Capture the cell that displays the provided text and extract its [x, y] central coordinate. 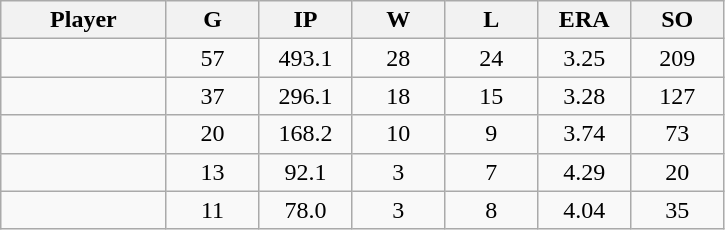
G [212, 20]
78.0 [306, 210]
4.29 [584, 172]
4.04 [584, 210]
3.25 [584, 58]
15 [492, 96]
18 [398, 96]
296.1 [306, 96]
73 [678, 134]
92.1 [306, 172]
8 [492, 210]
37 [212, 96]
13 [212, 172]
493.1 [306, 58]
7 [492, 172]
57 [212, 58]
127 [678, 96]
209 [678, 58]
Player [84, 20]
IP [306, 20]
SO [678, 20]
W [398, 20]
11 [212, 210]
24 [492, 58]
168.2 [306, 134]
9 [492, 134]
35 [678, 210]
L [492, 20]
10 [398, 134]
28 [398, 58]
3.74 [584, 134]
3.28 [584, 96]
ERA [584, 20]
